Provide the [X, Y] coordinate of the cell's center where the given text is located.  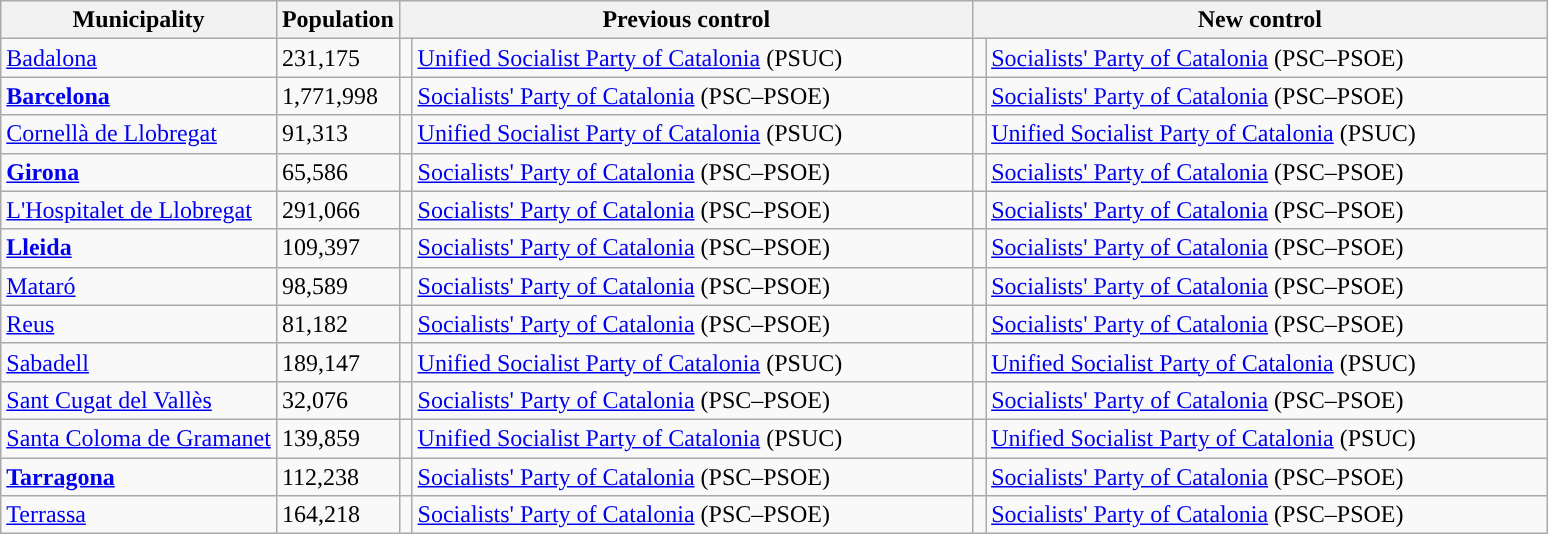
98,589 [338, 286]
Santa Coloma de Gramanet [139, 438]
139,859 [338, 438]
Sant Cugat del Vallès [139, 400]
Badalona [139, 58]
164,218 [338, 515]
65,586 [338, 172]
Lleida [139, 248]
Population [338, 20]
Girona [139, 172]
291,066 [338, 210]
32,076 [338, 400]
Barcelona [139, 96]
112,238 [338, 477]
189,147 [338, 362]
Cornellà de Llobregat [139, 134]
91,313 [338, 134]
81,182 [338, 324]
Mataró [139, 286]
1,771,998 [338, 96]
New control [1260, 20]
Terrassa [139, 515]
109,397 [338, 248]
Previous control [686, 20]
Reus [139, 324]
Sabadell [139, 362]
Tarragona [139, 477]
Municipality [139, 20]
231,175 [338, 58]
L'Hospitalet de Llobregat [139, 210]
